Search for the cell housing the specified text and yield its [x, y] center coordinate. 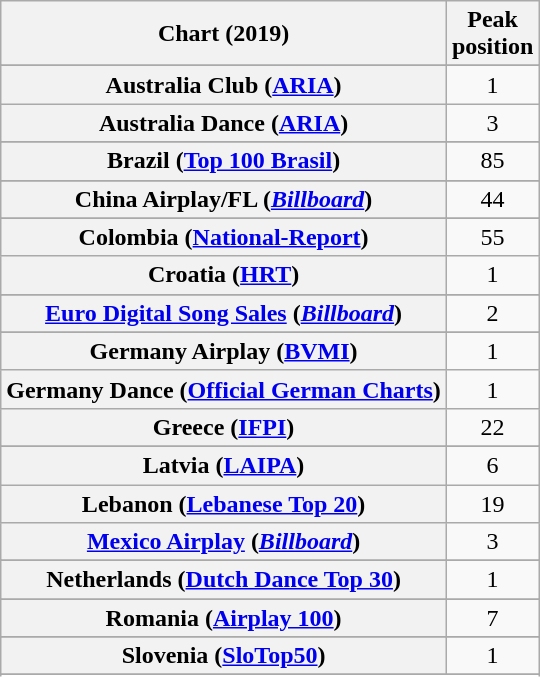
Germany Dance (Official German Charts) [224, 389]
Australia Dance (ARIA) [224, 123]
Mexico Airplay (Billboard) [224, 542]
7 [492, 618]
Germany Airplay (BVMI) [224, 351]
Peakposition [492, 34]
44 [492, 199]
Chart (2019) [224, 34]
Slovenia (SloTop50) [224, 656]
22 [492, 427]
Euro Digital Song Sales (Billboard) [224, 313]
Colombia (National-Report) [224, 237]
Netherlands (Dutch Dance Top 30) [224, 580]
Greece (IFPI) [224, 427]
China Airplay/FL (Billboard) [224, 199]
Australia Club (ARIA) [224, 85]
2 [492, 313]
Latvia (LAIPA) [224, 465]
19 [492, 503]
Romania (Airplay 100) [224, 618]
55 [492, 237]
Lebanon (Lebanese Top 20) [224, 503]
6 [492, 465]
Brazil (Top 100 Brasil) [224, 161]
Croatia (HRT) [224, 275]
85 [492, 161]
